From the cell containing the given text, extract its center point as (x, y) coordinate. 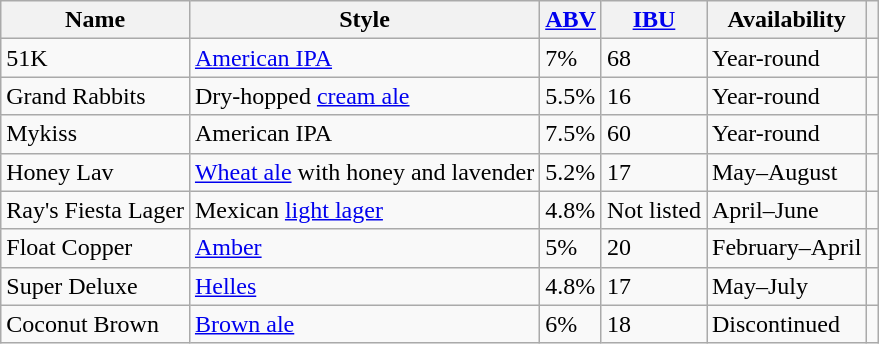
ABV (571, 20)
20 (654, 248)
60 (654, 134)
Dry-hopped cream ale (364, 96)
5% (571, 248)
Ray's Fiesta Lager (96, 210)
7% (571, 58)
Not listed (654, 210)
5.5% (571, 96)
April–June (786, 210)
Super Deluxe (96, 286)
Discontinued (786, 324)
Amber (364, 248)
Name (96, 20)
February–April (786, 248)
16 (654, 96)
51K (96, 58)
Mykiss (96, 134)
Float Copper (96, 248)
Honey Lav (96, 172)
Coconut Brown (96, 324)
68 (654, 58)
Availability (786, 20)
Grand Rabbits (96, 96)
18 (654, 324)
7.5% (571, 134)
IBU (654, 20)
6% (571, 324)
May–August (786, 172)
Helles (364, 286)
Wheat ale with honey and lavender (364, 172)
May–July (786, 286)
Brown ale (364, 324)
Style (364, 20)
Mexican light lager (364, 210)
5.2% (571, 172)
